From the cell containing the given text, extract its center point as [X, Y] coordinate. 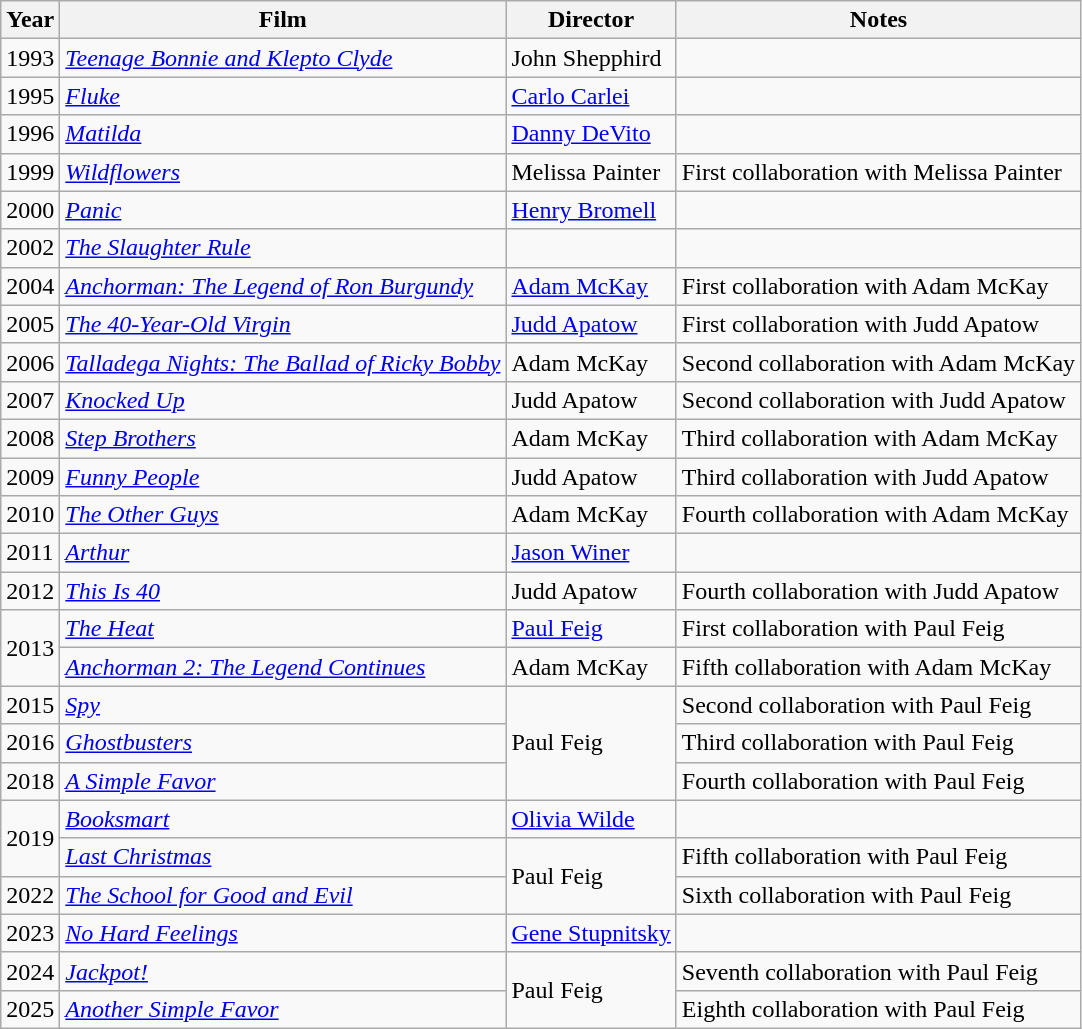
2012 [30, 591]
The School for Good and Evil [283, 895]
Third collaboration with Judd Apatow [878, 477]
2004 [30, 286]
Seventh collaboration with Paul Feig [878, 971]
The Slaughter Rule [283, 248]
First collaboration with Judd Apatow [878, 324]
Wildflowers [283, 172]
John Shepphird [591, 58]
No Hard Feelings [283, 933]
2013 [30, 648]
Teenage Bonnie and Klepto Clyde [283, 58]
Another Simple Favor [283, 1009]
2011 [30, 553]
2005 [30, 324]
Fourth collaboration with Judd Apatow [878, 591]
Anchorman: The Legend of Ron Burgundy [283, 286]
Funny People [283, 477]
2006 [30, 362]
Talladega Nights: The Ballad of Ricky Bobby [283, 362]
First collaboration with Melissa Painter [878, 172]
2000 [30, 210]
2018 [30, 781]
Olivia Wilde [591, 819]
Fifth collaboration with Adam McKay [878, 667]
2007 [30, 400]
1996 [30, 134]
Carlo Carlei [591, 96]
Third collaboration with Paul Feig [878, 743]
2019 [30, 838]
Last Christmas [283, 857]
Second collaboration with Paul Feig [878, 705]
Director [591, 20]
The Heat [283, 629]
Third collaboration with Adam McKay [878, 438]
2010 [30, 515]
Fourth collaboration with Adam McKay [878, 515]
Jason Winer [591, 553]
1995 [30, 96]
This Is 40 [283, 591]
Film [283, 20]
1999 [30, 172]
2023 [30, 933]
The 40-Year-Old Virgin [283, 324]
Jackpot! [283, 971]
2009 [30, 477]
Anchorman 2: The Legend Continues [283, 667]
Melissa Painter [591, 172]
Year [30, 20]
Gene Stupnitsky [591, 933]
First collaboration with Paul Feig [878, 629]
2025 [30, 1009]
Fourth collaboration with Paul Feig [878, 781]
2008 [30, 438]
Ghostbusters [283, 743]
Fluke [283, 96]
Knocked Up [283, 400]
2002 [30, 248]
2016 [30, 743]
Eighth collaboration with Paul Feig [878, 1009]
Danny DeVito [591, 134]
First collaboration with Adam McKay [878, 286]
Sixth collaboration with Paul Feig [878, 895]
1993 [30, 58]
Notes [878, 20]
Second collaboration with Adam McKay [878, 362]
Panic [283, 210]
2024 [30, 971]
The Other Guys [283, 515]
2015 [30, 705]
2022 [30, 895]
Second collaboration with Judd Apatow [878, 400]
Spy [283, 705]
Matilda [283, 134]
A Simple Favor [283, 781]
Henry Bromell [591, 210]
Arthur [283, 553]
Step Brothers [283, 438]
Booksmart [283, 819]
Fifth collaboration with Paul Feig [878, 857]
